For the text-containing cell, return its midpoint in [X, Y] coordinate format. 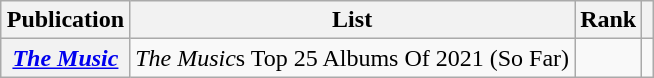
Rank [608, 20]
List [352, 20]
Publication [65, 20]
The Music [65, 58]
The Musics Top 25 Albums Of 2021 (So Far) [352, 58]
